From the cell containing the given text, extract its center point as (x, y) coordinate. 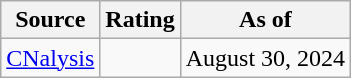
Source (50, 20)
CNalysis (50, 58)
Rating (140, 20)
As of (265, 20)
August 30, 2024 (265, 58)
